Output the [X, Y] coordinate of the center of the cell containing the given text.  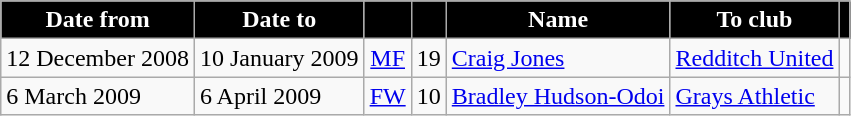
Redditch United [754, 58]
FW [388, 96]
Name [558, 20]
19 [428, 58]
6 April 2009 [279, 96]
Grays Athletic [754, 96]
Bradley Hudson-Odoi [558, 96]
6 March 2009 [98, 96]
Craig Jones [558, 58]
12 December 2008 [98, 58]
MF [388, 58]
10 [428, 96]
Date from [98, 20]
Date to [279, 20]
10 January 2009 [279, 58]
To club [754, 20]
